Search for the cell housing the specified text and yield its (x, y) center coordinate. 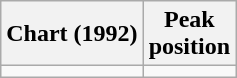
Peakposition (189, 34)
Chart (1992) (72, 34)
